Determine the [x, y] coordinate at the center of the cell enclosing the given text.  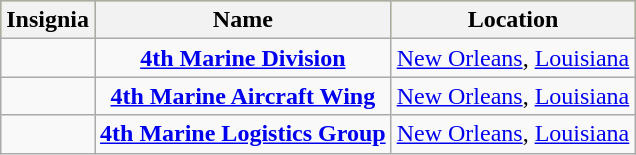
4th Marine Logistics Group [244, 134]
4th Marine Division [244, 58]
4th Marine Aircraft Wing [244, 96]
Location [513, 20]
Name [244, 20]
Insignia [48, 20]
